Return the [X, Y] coordinate for the center point of the cell that contains the specified text.  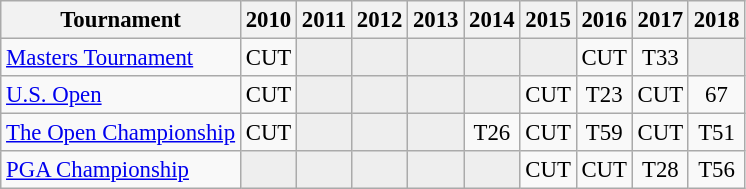
T33 [660, 58]
T26 [492, 133]
Tournament [121, 20]
2017 [660, 20]
U.S. Open [121, 95]
2014 [492, 20]
T59 [604, 133]
2016 [604, 20]
2010 [268, 20]
T23 [604, 95]
PGA Championship [121, 170]
2011 [324, 20]
Masters Tournament [121, 58]
T51 [716, 133]
67 [716, 95]
2018 [716, 20]
2012 [379, 20]
T56 [716, 170]
T28 [660, 170]
2013 [436, 20]
The Open Championship [121, 133]
2015 [548, 20]
